Capture the cell that displays the provided text and extract its [x, y] central coordinate. 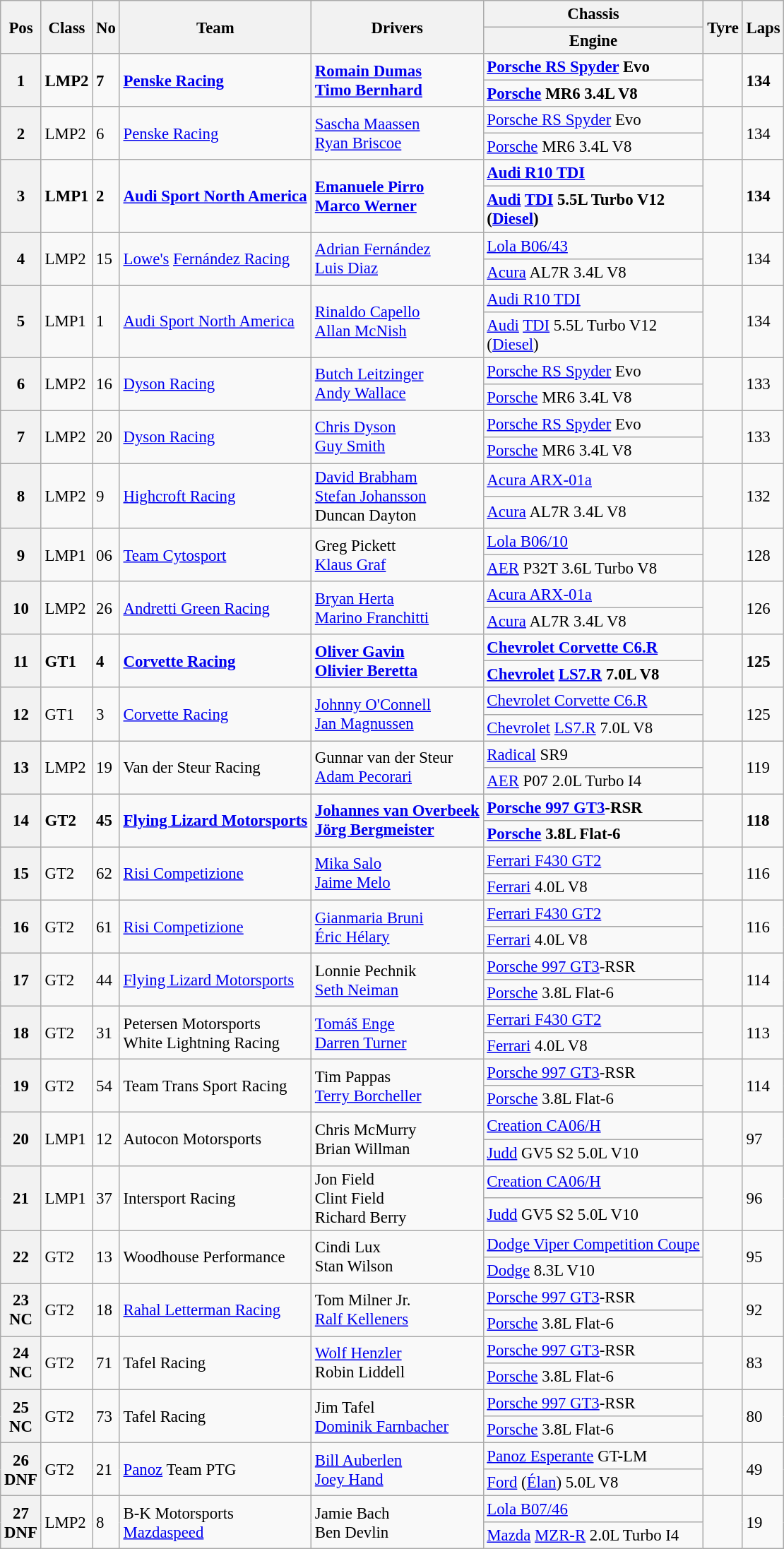
5 [21, 321]
No [106, 27]
113 [763, 1033]
Adrian Fernández Luis Diaz [397, 259]
Lola B07/46 [593, 1509]
Lola B06/43 [593, 246]
Radical SR9 [593, 754]
25NC [21, 1416]
AER P07 2.0L Turbo I4 [593, 781]
61 [106, 927]
54 [106, 1086]
Woodhouse Performance [215, 1257]
David Brabham Stefan Johansson Duncan Dayton [397, 496]
Tom Milner Jr. Ralf Kelleners [397, 1310]
83 [763, 1363]
24NC [21, 1363]
92 [763, 1310]
Lonnie Pechnik Seth Neiman [397, 980]
B-K Motorsports Mazdaspeed [215, 1523]
Tim Pappas Terry Borcheller [397, 1086]
Laps [763, 27]
Intersport Racing [215, 1198]
Tomáš Enge Darren Turner [397, 1033]
132 [763, 496]
Jon Field Clint Field Richard Berry [397, 1198]
Petersen Motorsports White Lightning Racing [215, 1033]
Oliver Gavin Olivier Beretta [397, 661]
44 [106, 980]
Wolf Henzler Robin Liddell [397, 1363]
10 [21, 607]
73 [106, 1416]
119 [763, 767]
06 [106, 555]
Jim Tafel Dominik Farnbacher [397, 1416]
80 [763, 1416]
Mazda MZR-R 2.0L Turbo I4 [593, 1536]
49 [763, 1469]
62 [106, 873]
Class [66, 27]
Romain Dumas Timo Bernhard [397, 81]
Lola B06/10 [593, 542]
95 [763, 1257]
Dodge 8.3L V10 [593, 1270]
14 [21, 821]
Rahal Letterman Racing [215, 1310]
26 [106, 607]
31 [106, 1033]
Johannes van Overbeek Jörg Bergmeister [397, 821]
Jamie Bach Ben Devlin [397, 1523]
Butch Leitzinger Andy Wallace [397, 384]
37 [106, 1198]
118 [763, 821]
Autocon Motorsports [215, 1139]
26DNF [21, 1469]
Greg Pickett Klaus Graf [397, 555]
Gianmaria Bruni Éric Hélary [397, 927]
Team Cytosport [215, 555]
Bryan Herta Marino Franchitti [397, 607]
Mika Salo Jaime Melo [397, 873]
128 [763, 555]
23NC [21, 1310]
Dodge Viper Competition Coupe [593, 1244]
Panoz Esperante GT-LM [593, 1456]
Chassis [593, 14]
Panoz Team PTG [215, 1469]
Drivers [397, 27]
AER P32T 3.6L Turbo V8 [593, 569]
Andretti Green Racing [215, 607]
96 [763, 1198]
17 [21, 980]
97 [763, 1139]
Ford (Élan) 5.0L V8 [593, 1483]
Gunnar van der Steur Adam Pecorari [397, 767]
45 [106, 821]
Sascha Maassen Ryan Briscoe [397, 133]
Team [215, 27]
126 [763, 607]
Van der Steur Racing [215, 767]
Highcroft Racing [215, 496]
71 [106, 1363]
Johnny O'Connell Jan Magnussen [397, 715]
Cindi Lux Stan Wilson [397, 1257]
Chris McMurry Brian Willman [397, 1139]
Rinaldo Capello Allan McNish [397, 321]
Pos [21, 27]
Engine [593, 41]
Team Trans Sport Racing [215, 1086]
11 [21, 661]
27DNF [21, 1523]
Lowe's Fernández Racing [215, 259]
Chris Dyson Guy Smith [397, 437]
22 [21, 1257]
Tyre [723, 27]
Emanuele Pirro Marco Werner [397, 196]
Bill Auberlen Joey Hand [397, 1469]
